Output the [X, Y] coordinate of the center of the cell containing the given text.  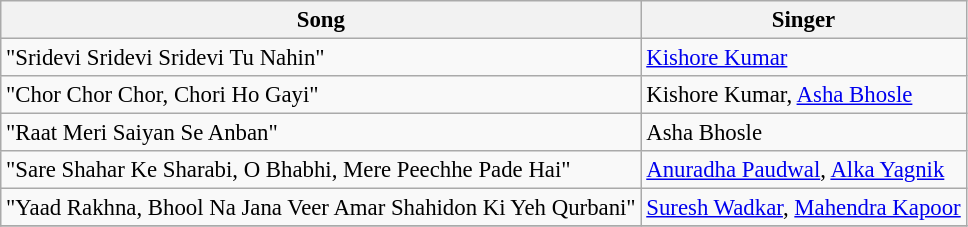
"Sare Shahar Ke Sharabi, O Bhabhi, Mere Peechhe Pade Hai" [321, 170]
Asha Bhosle [804, 133]
"Sridevi Sridevi Sridevi Tu Nahin" [321, 58]
"Raat Meri Saiyan Se Anban" [321, 133]
Singer [804, 20]
Suresh Wadkar, Mahendra Kapoor [804, 208]
Anuradha Paudwal, Alka Yagnik [804, 170]
Kishore Kumar, Asha Bhosle [804, 95]
Kishore Kumar [804, 58]
"Chor Chor Chor, Chori Ho Gayi" [321, 95]
Song [321, 20]
"Yaad Rakhna, Bhool Na Jana Veer Amar Shahidon Ki Yeh Qurbani" [321, 208]
